Pinpoint the cell where the given text exists, returning its [X, Y] midpoint coordinate. 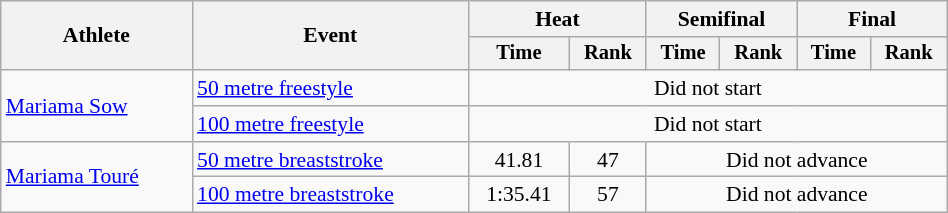
100 metre breaststroke [330, 195]
Mariama Sow [96, 106]
Athlete [96, 36]
100 metre freestyle [330, 124]
57 [608, 195]
41.81 [518, 160]
50 metre breaststroke [330, 160]
Event [330, 36]
1:35.41 [518, 195]
50 metre freestyle [330, 88]
Mariama Touré [96, 178]
Final [872, 19]
Heat [557, 19]
47 [608, 160]
Semifinal [721, 19]
